Identify which cell holds the provided text, then report its [X, Y] central coordinate. 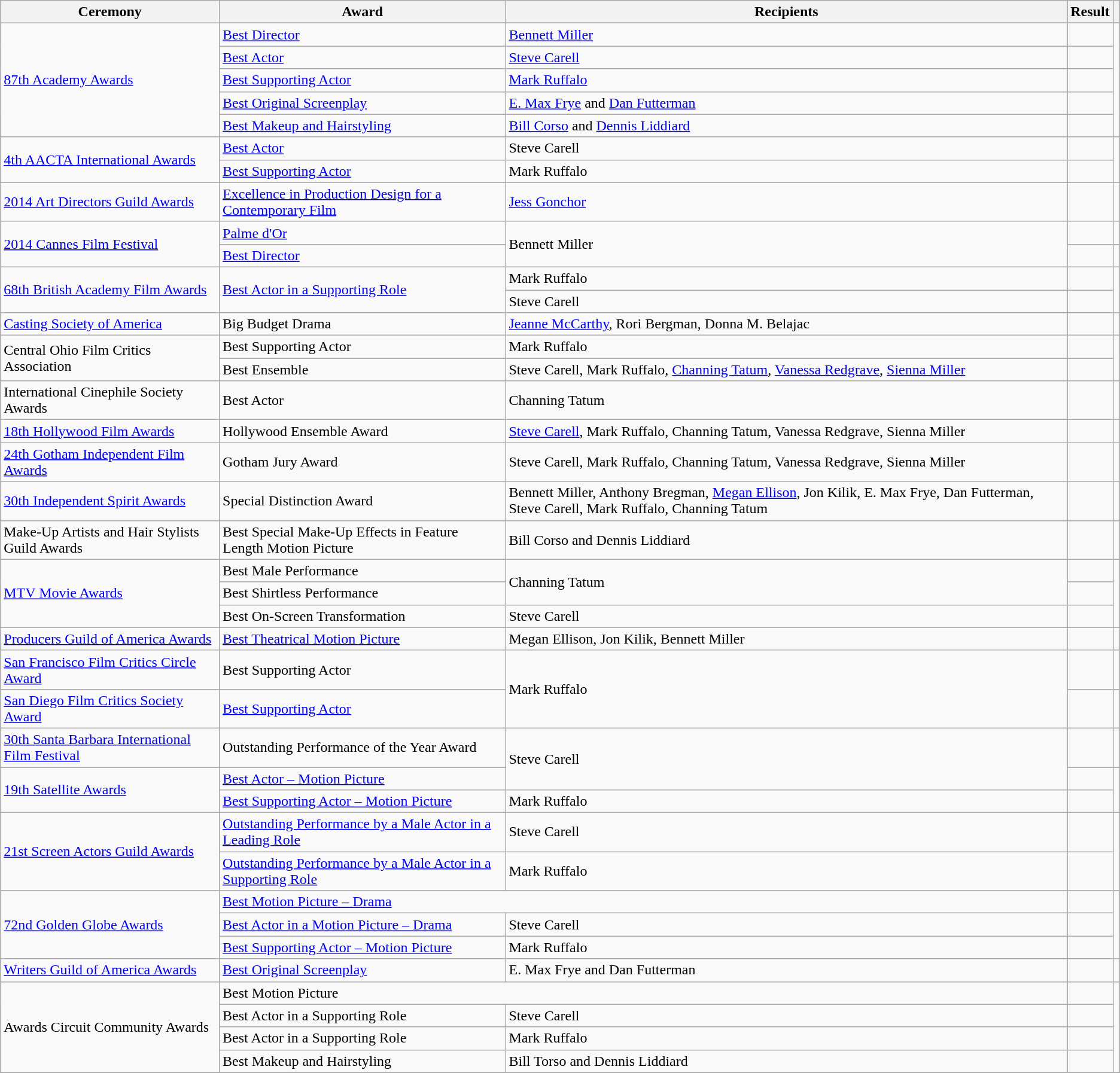
Outstanding Performance by a Male Actor in a Supporting Role [363, 871]
Gotham Jury Award [363, 462]
Best Shirtless Performance [363, 593]
Hollywood Ensemble Award [363, 431]
Best Motion Picture [644, 993]
Best Special Make-Up Effects in Feature Length Motion Picture [363, 539]
24th Gotham Independent Film Awards [110, 462]
Best Ensemble [363, 370]
Big Budget Drama [363, 324]
2014 Art Directors Guild Awards [110, 202]
21st Screen Actors Guild Awards [110, 852]
Casting Society of America [110, 324]
Ceremony [110, 12]
International Cinephile Society Awards [110, 401]
Bennett Miller, Anthony Bregman, Megan Ellison, Jon Kilik, E. Max Frye, Dan Futterman, Steve Carell, Mark Ruffalo, Channing Tatum [786, 501]
30th Independent Spirit Awards [110, 501]
Best Motion Picture – Drama [644, 902]
Result [1090, 12]
Best Theatrical Motion Picture [363, 639]
Jess Gonchor [786, 202]
Best Male Performance [363, 571]
19th Satellite Awards [110, 789]
30th Santa Barbara International Film Festival [110, 748]
4th AACTA International Awards [110, 160]
Megan Ellison, Jon Kilik, Bennett Miller [786, 639]
Outstanding Performance of the Year Award [363, 748]
Jeanne McCarthy, Rori Bergman, Donna M. Belajac [786, 324]
Bill Torso and Dennis Liddiard [786, 1061]
San Diego Film Critics Society Award [110, 708]
Writers Guild of America Awards [110, 970]
87th Academy Awards [110, 80]
Award [363, 12]
Make-Up Artists and Hair Stylists Guild Awards [110, 539]
2014 Cannes Film Festival [110, 244]
Recipients [786, 12]
MTV Movie Awards [110, 593]
Palme d'Or [363, 233]
72nd Golden Globe Awards [110, 925]
Outstanding Performance by a Male Actor in a Leading Role [363, 833]
Producers Guild of America Awards [110, 639]
Excellence in Production Design for a Contemporary Film [363, 202]
San Francisco Film Critics Circle Award [110, 670]
68th British Academy Film Awards [110, 289]
Best On-Screen Transformation [363, 616]
18th Hollywood Film Awards [110, 431]
Awards Circuit Community Awards [110, 1027]
Best Actor – Motion Picture [363, 778]
Central Ohio Film Critics Association [110, 358]
Special Distinction Award [363, 501]
Best Actor in a Motion Picture – Drama [363, 925]
